Detect which cell encompasses the target text, then output its [x, y] center coordinate. 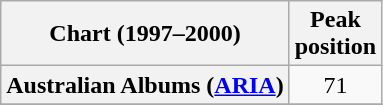
Australian Albums (ARIA) [145, 85]
Chart (1997–2000) [145, 34]
71 [335, 85]
Peakposition [335, 34]
